Detect which cell encompasses the target text, then output its (x, y) center coordinate. 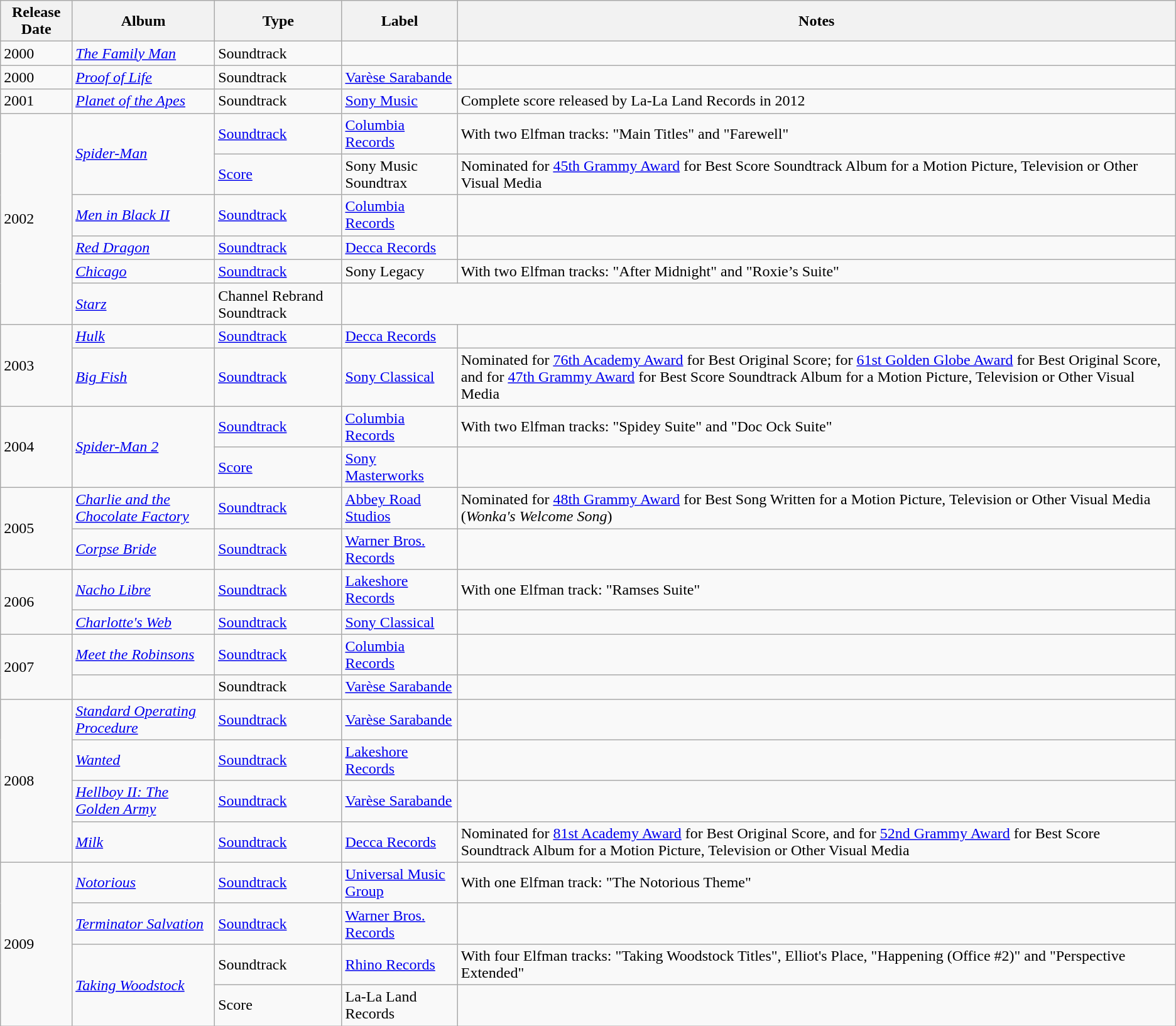
2005 (36, 529)
2007 (36, 667)
Charlie and the Chocolate Factory (143, 509)
2001 (36, 101)
Universal Music Group (400, 883)
Notorious (143, 883)
2009 (36, 944)
Album (143, 21)
Terminator Salvation (143, 923)
Sony Masterworks (400, 467)
The Family Man (143, 53)
Complete score released by La-La Land Records in 2012 (817, 101)
Taking Woodstock (143, 985)
Red Dragon (143, 247)
Men in Black II (143, 215)
With four Elfman tracks: "Taking Woodstock Titles", Elliot's Place, "Happening (Office #2)" and "Perspective Extended" (817, 964)
With two Elfman tracks: "After Midnight" and "Roxie’s Suite" (817, 271)
Wanted (143, 760)
Sony Music Soundtrax (400, 175)
With two Elfman tracks: "Spidey Suite" and "Doc Ock Suite" (817, 426)
2004 (36, 446)
Hulk (143, 336)
Corpse Bride (143, 549)
Rhino Records (400, 964)
With one Elfman track: "Ramses Suite" (817, 590)
Spider-Man (143, 154)
2002 (36, 219)
Label (400, 21)
Charlotte's Web (143, 622)
With one Elfman track: "The Notorious Theme" (817, 883)
La-La Land Records (400, 1005)
Hellboy II: The Golden Army (143, 801)
Starz (143, 304)
2008 (36, 780)
Sony Legacy (400, 271)
Standard Operating Procedure (143, 720)
Spider-Man 2 (143, 446)
2003 (36, 365)
Planet of the Apes (143, 101)
Nominated for 45th Grammy Award for Best Score Soundtrack Album for a Motion Picture, Television or Other Visual Media (817, 175)
Nominated for 48th Grammy Award for Best Song Written for a Motion Picture, Television or Other Visual Media (Wonka's Welcome Song) (817, 509)
Proof of Life (143, 77)
Nacho Libre (143, 590)
Chicago (143, 271)
Abbey Road Studios (400, 509)
Channel Rebrand Soundtrack (278, 304)
Milk (143, 841)
Big Fish (143, 377)
Sony Music (400, 101)
2006 (36, 602)
Release Date (36, 21)
With two Elfman tracks: "Main Titles" and "Farewell" (817, 133)
Meet the Robinsons (143, 654)
Notes (817, 21)
Type (278, 21)
